Detect which cell encompasses the target text, then output its [X, Y] center coordinate. 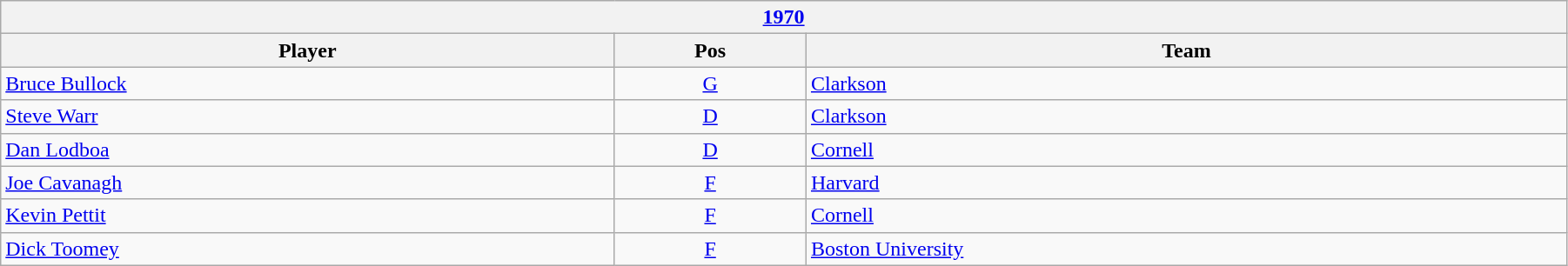
Dan Lodboa [308, 150]
Harvard [1186, 183]
Joe Cavanagh [308, 183]
Bruce Bullock [308, 83]
Dick Toomey [308, 249]
Steve Warr [308, 116]
Player [308, 50]
1970 [784, 17]
Kevin Pettit [308, 216]
Team [1186, 50]
Boston University [1186, 249]
G [710, 83]
Pos [710, 50]
